For the text-containing cell, return its midpoint in [x, y] coordinate format. 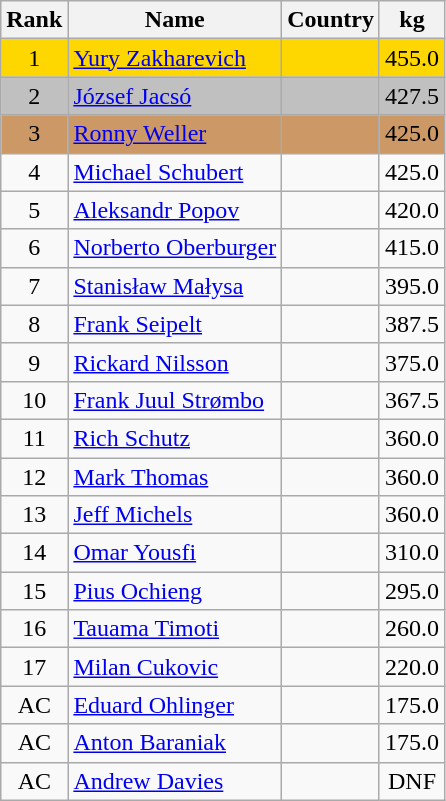
7 [34, 286]
11 [34, 438]
9 [34, 362]
13 [34, 515]
Andrew Davies [175, 781]
Omar Yousfi [175, 553]
Yury Zakharevich [175, 58]
Jeff Michels [175, 515]
295.0 [412, 591]
Anton Baraniak [175, 743]
367.5 [412, 400]
2 [34, 96]
Eduard Ohlinger [175, 705]
14 [34, 553]
16 [34, 629]
260.0 [412, 629]
8 [34, 324]
Milan Cukovic [175, 667]
Frank Juul Strømbo [175, 400]
kg [412, 20]
Norberto Oberburger [175, 248]
17 [34, 667]
Aleksandr Popov [175, 210]
395.0 [412, 286]
Rickard Nilsson [175, 362]
5 [34, 210]
Stanisław Małysa [175, 286]
15 [34, 591]
10 [34, 400]
József Jacsó [175, 96]
Name [175, 20]
420.0 [412, 210]
Michael Schubert [175, 172]
1 [34, 58]
Tauama Timoti [175, 629]
Rank [34, 20]
427.5 [412, 96]
Country [331, 20]
12 [34, 477]
387.5 [412, 324]
455.0 [412, 58]
4 [34, 172]
Mark Thomas [175, 477]
310.0 [412, 553]
DNF [412, 781]
Ronny Weller [175, 134]
220.0 [412, 667]
Pius Ochieng [175, 591]
415.0 [412, 248]
375.0 [412, 362]
6 [34, 248]
Rich Schutz [175, 438]
Frank Seipelt [175, 324]
3 [34, 134]
